Search for the cell housing the specified text and yield its [X, Y] center coordinate. 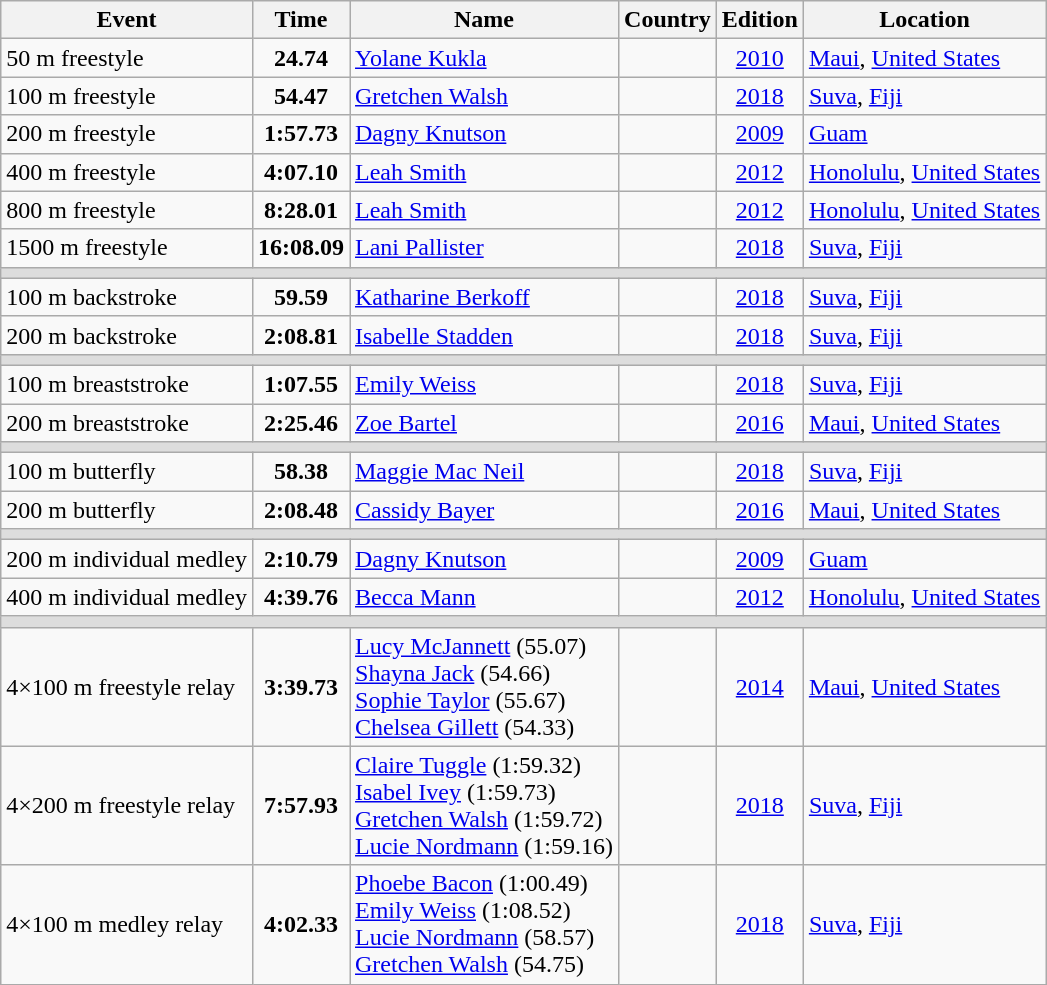
100 m freestyle [127, 96]
800 m freestyle [127, 210]
Zoe Bartel [484, 423]
400 m individual medley [127, 597]
4×100 m medley relay [127, 924]
Katharine Berkoff [484, 297]
Event [127, 20]
100 m breaststroke [127, 384]
Emily Weiss [484, 384]
200 m breaststroke [127, 423]
Phoebe Bacon (1:00.49)Emily Weiss (1:08.52)Lucie Nordmann (58.57)Gretchen Walsh (54.75) [484, 924]
200 m individual medley [127, 559]
Becca Mann [484, 597]
Edition [760, 20]
7:57.93 [300, 806]
8:28.01 [300, 210]
4×200 m freestyle relay [127, 806]
1:57.73 [300, 134]
100 m butterfly [127, 472]
Lani Pallister [484, 248]
Cassidy Bayer [484, 510]
4:39.76 [300, 597]
4:02.33 [300, 924]
2:08.81 [300, 335]
4×100 m freestyle relay [127, 686]
Time [300, 20]
1500 m freestyle [127, 248]
Gretchen Walsh [484, 96]
Maggie Mac Neil [484, 472]
2:08.48 [300, 510]
59.59 [300, 297]
Claire Tuggle (1:59.32)Isabel Ivey (1:59.73)Gretchen Walsh (1:59.72)Lucie Nordmann (1:59.16) [484, 806]
200 m butterfly [127, 510]
200 m freestyle [127, 134]
Country [668, 20]
200 m backstroke [127, 335]
50 m freestyle [127, 58]
2014 [760, 686]
2010 [760, 58]
400 m freestyle [127, 172]
3:39.73 [300, 686]
24.74 [300, 58]
4:07.10 [300, 172]
1:07.55 [300, 384]
58.38 [300, 472]
Name [484, 20]
Yolane Kukla [484, 58]
Location [924, 20]
2:10.79 [300, 559]
2:25.46 [300, 423]
100 m backstroke [127, 297]
54.47 [300, 96]
Lucy McJannett (55.07)Shayna Jack (54.66)Sophie Taylor (55.67)Chelsea Gillett (54.33) [484, 686]
16:08.09 [300, 248]
Isabelle Stadden [484, 335]
